Identify which cell holds the provided text, then report its [X, Y] central coordinate. 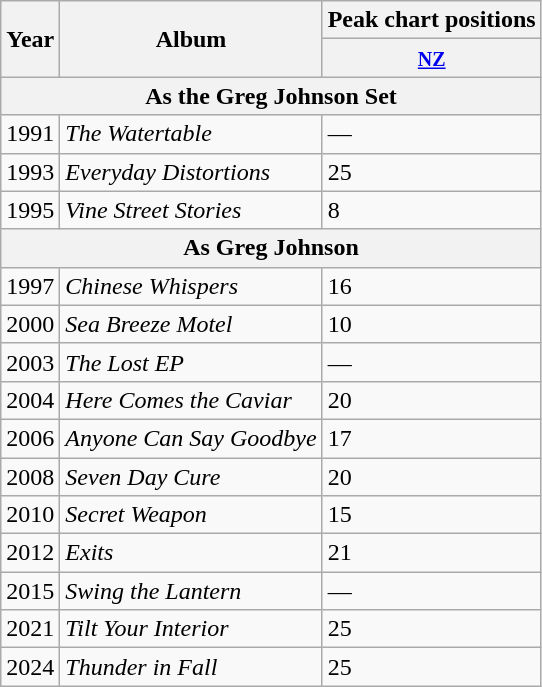
2000 [30, 324]
Tilt Your Interior [191, 629]
The Lost EP [191, 362]
Peak chart positions [432, 20]
Album [191, 39]
2015 [30, 591]
10 [432, 324]
15 [432, 515]
2010 [30, 515]
Swing the Lantern [191, 591]
As the Greg Johnson Set [271, 96]
2012 [30, 553]
Year [30, 39]
1991 [30, 134]
Exits [191, 553]
Seven Day Cure [191, 477]
2003 [30, 362]
8 [432, 210]
1997 [30, 286]
Chinese Whispers [191, 286]
Thunder in Fall [191, 667]
Anyone Can Say Goodbye [191, 438]
2021 [30, 629]
Sea Breeze Motel [191, 324]
17 [432, 438]
2008 [30, 477]
16 [432, 286]
Vine Street Stories [191, 210]
Here Comes the Caviar [191, 400]
2006 [30, 438]
1995 [30, 210]
NZ [432, 58]
Secret Weapon [191, 515]
2024 [30, 667]
As Greg Johnson [271, 248]
2004 [30, 400]
The Watertable [191, 134]
Everyday Distortions [191, 172]
1993 [30, 172]
21 [432, 553]
